Return the (x, y) coordinate for the center point of the cell that contains the specified text.  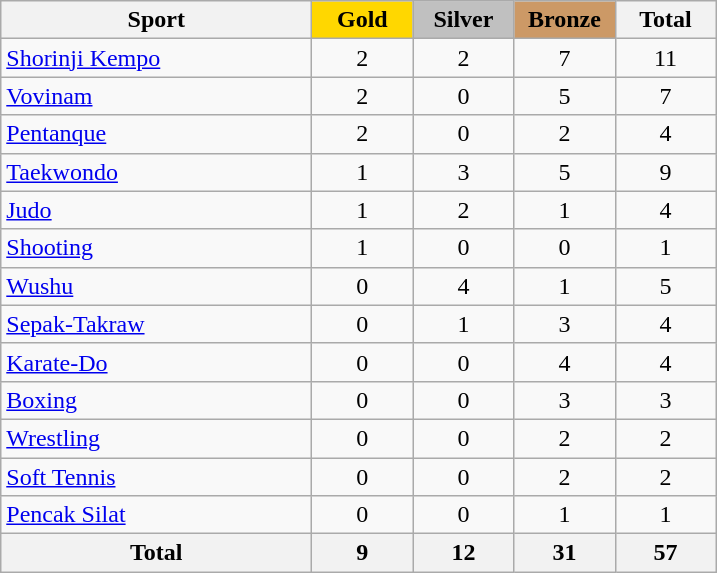
Shorinji Kempo (156, 58)
Soft Tennis (156, 477)
Karate-Do (156, 362)
Pencak Silat (156, 515)
11 (666, 58)
Pentanque (156, 134)
Wushu (156, 286)
Shooting (156, 248)
Judo (156, 210)
Bronze (564, 20)
31 (564, 553)
Wrestling (156, 438)
Sport (156, 20)
Silver (464, 20)
Gold (362, 20)
57 (666, 553)
Boxing (156, 400)
Vovinam (156, 96)
12 (464, 553)
Taekwondo (156, 172)
Sepak-Takraw (156, 324)
